Determine the [X, Y] coordinate at the center of the cell enclosing the given text.  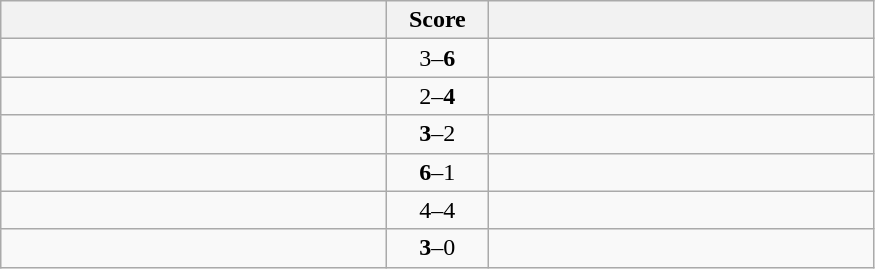
Score [438, 20]
2–4 [438, 96]
6–1 [438, 172]
3–0 [438, 248]
3–2 [438, 134]
4–4 [438, 210]
3–6 [438, 58]
